Output the [x, y] coordinate of the center of the cell containing the given text.  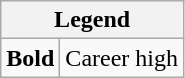
Bold [30, 58]
Legend [92, 20]
Career high [122, 58]
